Locate the cell with the specified text and output its (X, Y) center coordinate. 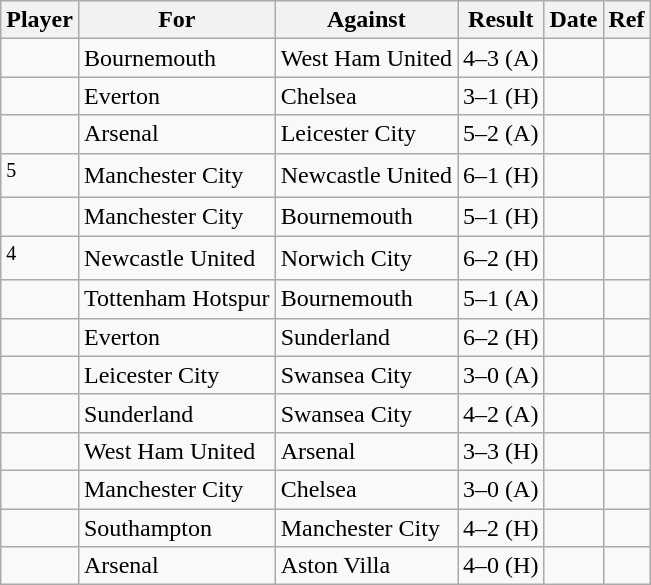
Tottenham Hotspur (176, 299)
Southampton (176, 528)
5–1 (H) (501, 217)
4–0 (H) (501, 566)
Against (366, 20)
5–2 (A) (501, 134)
Aston Villa (366, 566)
Player (40, 20)
4 (40, 258)
Ref (626, 20)
5 (40, 176)
Result (501, 20)
For (176, 20)
3–1 (H) (501, 96)
6–1 (H) (501, 176)
5–1 (A) (501, 299)
Date (574, 20)
3–3 (H) (501, 451)
4–2 (H) (501, 528)
4–2 (A) (501, 413)
Norwich City (366, 258)
4–3 (A) (501, 58)
